Return the [X, Y] coordinate for the center point of the cell that contains the specified text.  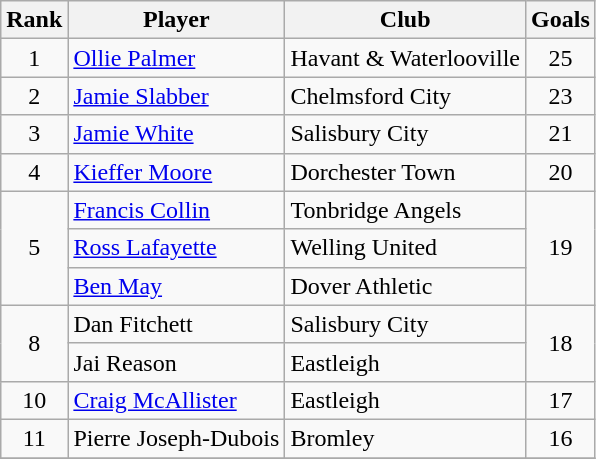
Ben May [176, 286]
3 [34, 134]
10 [34, 400]
21 [561, 134]
Welling United [406, 248]
11 [34, 438]
Havant & Waterlooville [406, 58]
18 [561, 343]
Dover Athletic [406, 286]
Bromley [406, 438]
Kieffer Moore [176, 172]
Rank [34, 20]
19 [561, 248]
20 [561, 172]
Ross Lafayette [176, 248]
Tonbridge Angels [406, 210]
23 [561, 96]
Ollie Palmer [176, 58]
Jamie Slabber [176, 96]
Pierre Joseph-Dubois [176, 438]
25 [561, 58]
Chelmsford City [406, 96]
4 [34, 172]
17 [561, 400]
8 [34, 343]
Player [176, 20]
2 [34, 96]
1 [34, 58]
Goals [561, 20]
Dan Fitchett [176, 324]
Club [406, 20]
5 [34, 248]
Dorchester Town [406, 172]
Jai Reason [176, 362]
Francis Collin [176, 210]
Craig McAllister [176, 400]
16 [561, 438]
Jamie White [176, 134]
